For the text-containing cell, return its midpoint in (x, y) coordinate format. 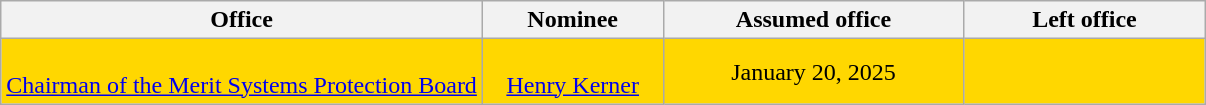
Office (242, 20)
Left office (1084, 20)
Henry Kerner (572, 72)
January 20, 2025 (814, 72)
Assumed office (814, 20)
Nominee (572, 20)
Chairman of the Merit Systems Protection Board (242, 72)
